Extract the (X, Y) coordinate from the center of the cell holding the provided text.  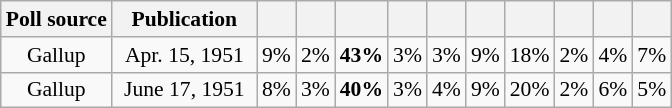
June 17, 1951 (184, 90)
7% (652, 55)
40% (362, 90)
Apr. 15, 1951 (184, 55)
8% (276, 90)
5% (652, 90)
18% (530, 55)
Publication (184, 19)
43% (362, 55)
Poll source (56, 19)
6% (612, 90)
20% (530, 90)
